Return (x, y) of the center of cell containing provided text 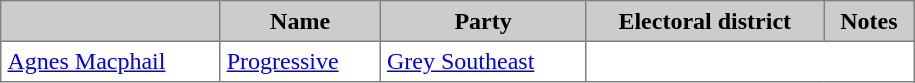
Electoral district (705, 21)
Agnes Macphail (110, 61)
Name (300, 21)
Party (483, 21)
Progressive (300, 61)
Notes (870, 21)
Grey Southeast (483, 61)
